Return the [X, Y] coordinate for the center point of the cell that contains the specified text.  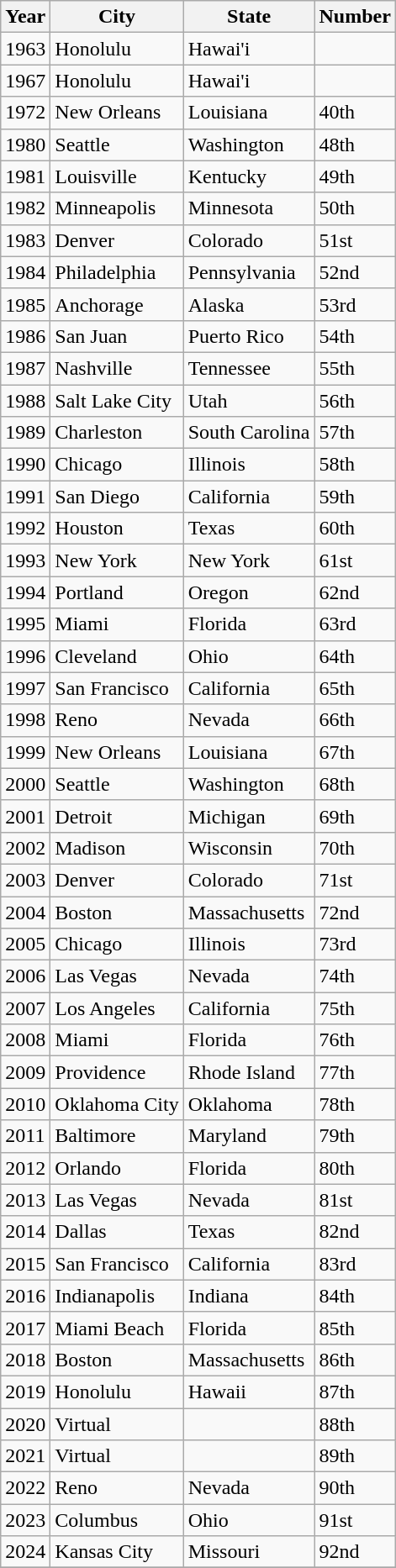
86th [355, 1360]
2015 [25, 1264]
Oregon [249, 592]
Puerto Rico [249, 336]
92nd [355, 1552]
Houston [117, 529]
Kentucky [249, 176]
Alaska [249, 304]
2003 [25, 880]
2023 [25, 1520]
87th [355, 1392]
1967 [25, 81]
1981 [25, 176]
Tennessee [249, 368]
90th [355, 1488]
2006 [25, 976]
82nd [355, 1232]
78th [355, 1104]
2016 [25, 1296]
South Carolina [249, 433]
2014 [25, 1232]
65th [355, 688]
Baltimore [117, 1136]
Indiana [249, 1296]
Detroit [117, 816]
Pennsylvania [249, 272]
Nashville [117, 368]
2002 [25, 848]
2022 [25, 1488]
64th [355, 656]
1984 [25, 272]
2021 [25, 1456]
Rhode Island [249, 1072]
2018 [25, 1360]
City [117, 17]
53rd [355, 304]
Oklahoma City [117, 1104]
52nd [355, 272]
2017 [25, 1328]
69th [355, 816]
1988 [25, 401]
61st [355, 560]
San Diego [117, 497]
2004 [25, 912]
84th [355, 1296]
Orlando [117, 1168]
1980 [25, 145]
54th [355, 336]
1994 [25, 592]
40th [355, 113]
74th [355, 976]
2024 [25, 1552]
1987 [25, 368]
Los Angeles [117, 1008]
2019 [25, 1392]
1990 [25, 465]
1996 [25, 656]
2012 [25, 1168]
68th [355, 784]
1991 [25, 497]
77th [355, 1072]
1998 [25, 720]
1983 [25, 240]
73rd [355, 944]
Michigan [249, 816]
San Juan [117, 336]
70th [355, 848]
57th [355, 433]
88th [355, 1424]
72nd [355, 912]
2009 [25, 1072]
Missouri [249, 1552]
Salt Lake City [117, 401]
89th [355, 1456]
85th [355, 1328]
Kansas City [117, 1552]
Minneapolis [117, 208]
2008 [25, 1040]
1993 [25, 560]
1989 [25, 433]
60th [355, 529]
56th [355, 401]
58th [355, 465]
2010 [25, 1104]
80th [355, 1168]
Louisville [117, 176]
Madison [117, 848]
Hawaii [249, 1392]
Philadelphia [117, 272]
1972 [25, 113]
83rd [355, 1264]
51st [355, 240]
Charleston [117, 433]
Indianapolis [117, 1296]
Oklahoma [249, 1104]
Providence [117, 1072]
2020 [25, 1424]
91st [355, 1520]
1963 [25, 49]
66th [355, 720]
Cleveland [117, 656]
62nd [355, 592]
State [249, 17]
2005 [25, 944]
63rd [355, 624]
79th [355, 1136]
Columbus [117, 1520]
Minnesota [249, 208]
Miami Beach [117, 1328]
Utah [249, 401]
Number [355, 17]
1982 [25, 208]
Portland [117, 592]
Year [25, 17]
49th [355, 176]
Wisconsin [249, 848]
2000 [25, 784]
76th [355, 1040]
Dallas [117, 1232]
48th [355, 145]
1997 [25, 688]
59th [355, 497]
50th [355, 208]
55th [355, 368]
Anchorage [117, 304]
81st [355, 1200]
1995 [25, 624]
2013 [25, 1200]
1986 [25, 336]
1999 [25, 752]
75th [355, 1008]
1992 [25, 529]
2011 [25, 1136]
Maryland [249, 1136]
1985 [25, 304]
2001 [25, 816]
67th [355, 752]
71st [355, 880]
2007 [25, 1008]
